Identify which cell holds the provided text, then report its [x, y] central coordinate. 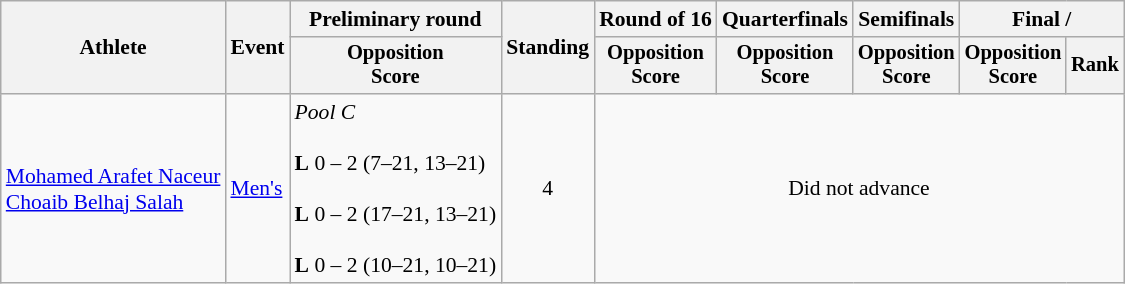
Preliminary round [396, 19]
Pool CL 0 – 2 (7–21, 13–21)L 0 – 2 (17–21, 13–21)L 0 – 2 (10–21, 10–21) [396, 188]
Rank [1095, 66]
Quarterfinals [785, 19]
Event [257, 48]
Final / [1042, 19]
Round of 16 [656, 19]
4 [548, 188]
Semifinals [906, 19]
Standing [548, 48]
Athlete [114, 48]
Mohamed Arafet NaceurChoaib Belhaj Salah [114, 188]
Men's [257, 188]
Did not advance [859, 188]
